Detect which cell encompasses the target text, then output its (X, Y) center coordinate. 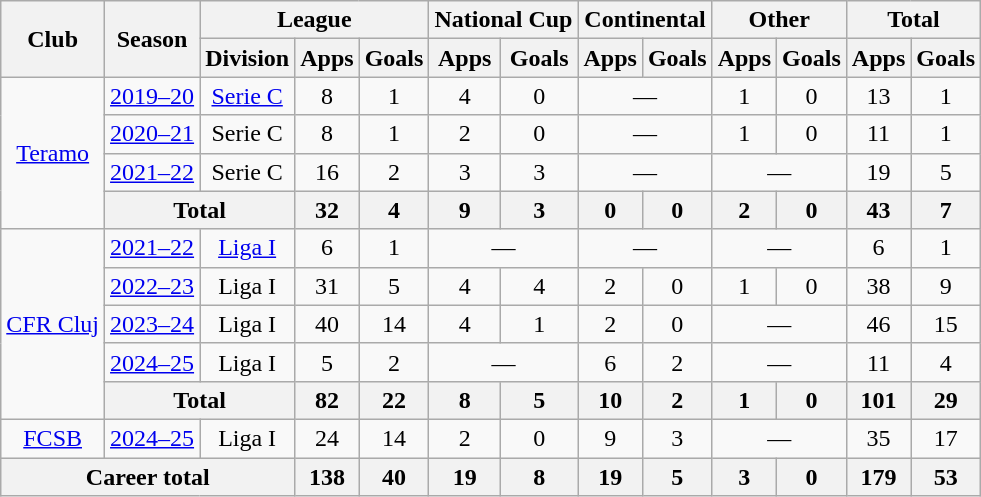
101 (878, 400)
29 (946, 400)
Other (779, 20)
38 (878, 286)
16 (327, 172)
82 (327, 400)
43 (878, 210)
17 (946, 438)
10 (610, 400)
24 (327, 438)
National Cup (504, 20)
CFR Cluj (53, 324)
League (314, 20)
FCSB (53, 438)
Division (248, 58)
Continental (645, 20)
15 (946, 324)
13 (878, 96)
Teramo (53, 153)
Season (152, 39)
179 (878, 477)
32 (327, 210)
53 (946, 477)
2019–20 (152, 96)
138 (327, 477)
22 (394, 400)
46 (878, 324)
Club (53, 39)
Career total (148, 477)
31 (327, 286)
2023–24 (152, 324)
7 (946, 210)
35 (878, 438)
2020–21 (152, 134)
2022–23 (152, 286)
